Identify which cell holds the provided text, then report its (X, Y) central coordinate. 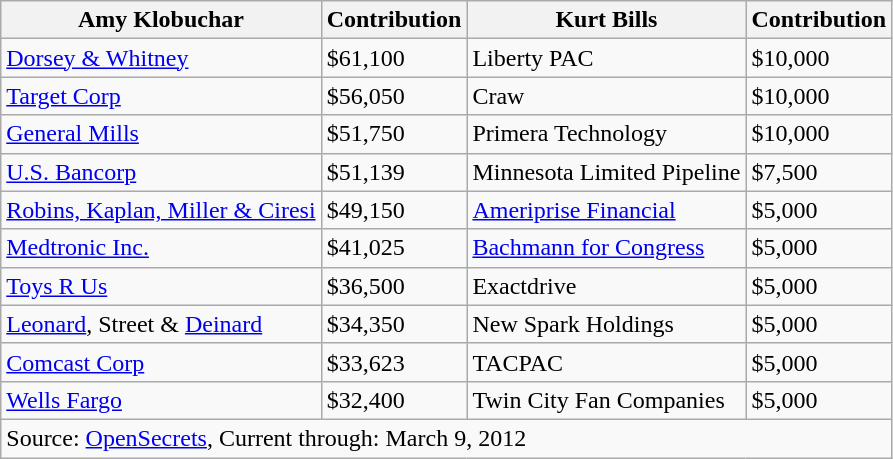
$34,350 (394, 324)
TACPAC (606, 362)
Amy Klobuchar (161, 20)
$51,139 (394, 172)
$51,750 (394, 134)
Toys R Us (161, 286)
Minnesota Limited Pipeline (606, 172)
Bachmann for Congress (606, 248)
Kurt Bills (606, 20)
Source: OpenSecrets, Current through: March 9, 2012 (446, 438)
Ameriprise Financial (606, 210)
Liberty PAC (606, 58)
$56,050 (394, 96)
General Mills (161, 134)
Exactdrive (606, 286)
Wells Fargo (161, 400)
$36,500 (394, 286)
Target Corp (161, 96)
Primera Technology (606, 134)
Robins, Kaplan, Miller & Ciresi (161, 210)
Twin City Fan Companies (606, 400)
U.S. Bancorp (161, 172)
$49,150 (394, 210)
Craw (606, 96)
Medtronic Inc. (161, 248)
$7,500 (819, 172)
Dorsey & Whitney (161, 58)
Comcast Corp (161, 362)
$32,400 (394, 400)
$61,100 (394, 58)
New Spark Holdings (606, 324)
Leonard, Street & Deinard (161, 324)
$33,623 (394, 362)
$41,025 (394, 248)
